Scan for the cell matching the given text and deliver its (X, Y) coordinate at center. 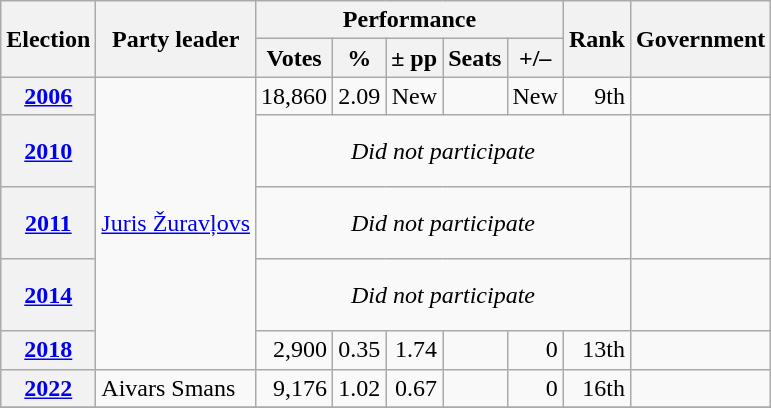
1.74 (414, 350)
2014 (48, 295)
2011 (48, 223)
9,176 (294, 388)
1.02 (360, 388)
0.35 (360, 350)
9th (596, 96)
Rank (596, 39)
18,860 (294, 96)
2022 (48, 388)
± pp (414, 58)
Party leader (176, 39)
Votes (294, 58)
2006 (48, 96)
13th (596, 350)
Seats (475, 58)
Government (700, 39)
% (360, 58)
Juris Žuravļovs (176, 223)
0.67 (414, 388)
2010 (48, 151)
Election (48, 39)
+/– (535, 58)
2018 (48, 350)
16th (596, 388)
2.09 (360, 96)
Aivars Smans (176, 388)
2,900 (294, 350)
Performance (410, 20)
